Detect which cell encompasses the target text, then output its [X, Y] center coordinate. 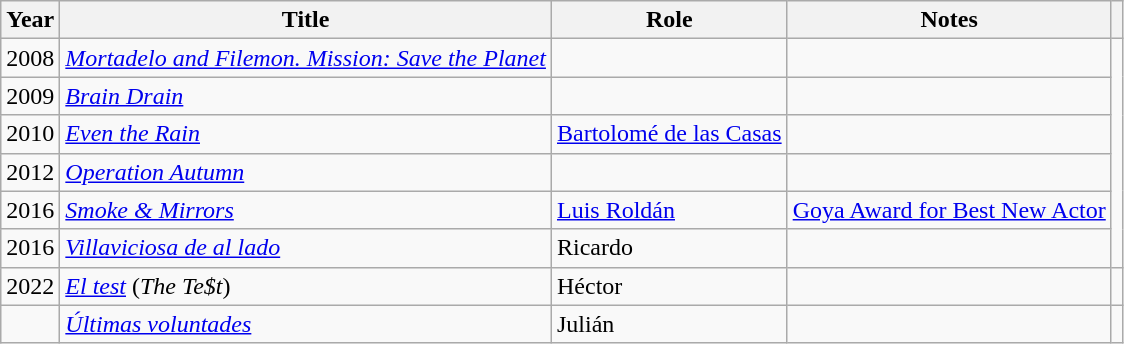
Héctor [669, 286]
2012 [30, 172]
Julián [669, 324]
Role [669, 20]
2009 [30, 96]
Title [306, 20]
Brain Drain [306, 96]
Ricardo [669, 248]
2022 [30, 286]
Luis Roldán [669, 210]
El test (The Te$t) [306, 286]
Mortadelo and Filemon. Mission: Save the Planet [306, 58]
2008 [30, 58]
Notes [949, 20]
Goya Award for Best New Actor [949, 210]
Bartolomé de las Casas [669, 134]
Even the Rain [306, 134]
2010 [30, 134]
Smoke & Mirrors [306, 210]
Operation Autumn [306, 172]
Year [30, 20]
Villaviciosa de al lado [306, 248]
Últimas voluntades [306, 324]
